Pinpoint the cell where the given text exists, returning its [x, y] midpoint coordinate. 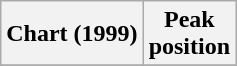
Peakposition [189, 34]
Chart (1999) [72, 34]
